Extract the (X, Y) coordinate from the center of the cell holding the provided text.  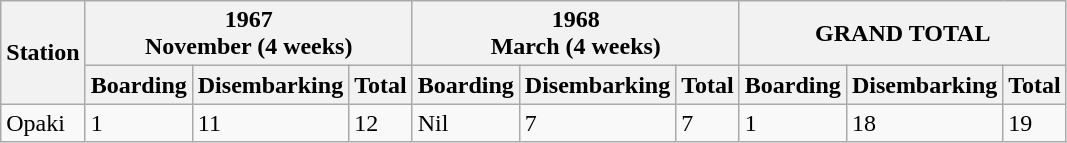
18 (924, 123)
Opaki (43, 123)
1968March (4 weeks) (576, 34)
GRAND TOTAL (902, 34)
11 (270, 123)
12 (381, 123)
Station (43, 52)
19 (1035, 123)
1967November (4 weeks) (248, 34)
Nil (466, 123)
